Identify which cell holds the provided text, then report its (x, y) central coordinate. 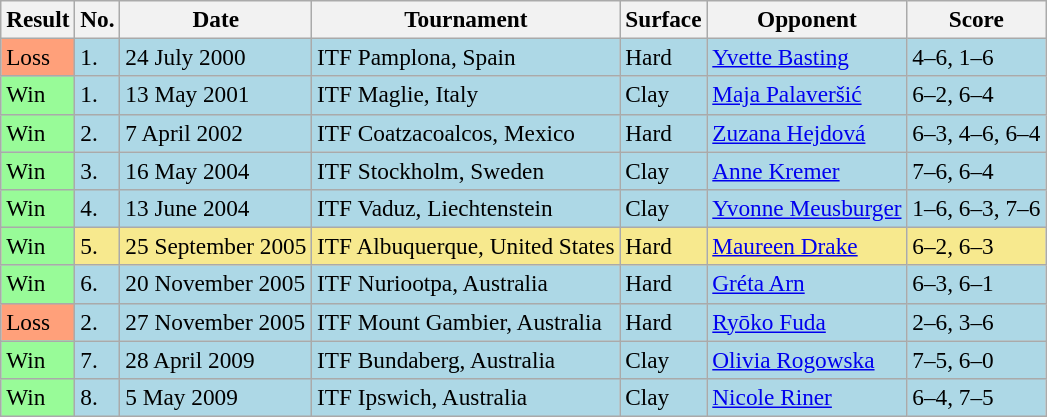
Maureen Drake (807, 246)
ITF Pamplona, Spain (466, 57)
Surface (664, 19)
7–6, 6–4 (976, 170)
6–2, 6–4 (976, 95)
24 July 2000 (216, 57)
7–5, 6–0 (976, 359)
Tournament (466, 19)
1–6, 6–3, 7–6 (976, 208)
Result (38, 19)
ITF Vaduz, Liechtenstein (466, 208)
Nicole Riner (807, 397)
6–3, 4–6, 6–4 (976, 133)
7. (98, 359)
Zuzana Hejdová (807, 133)
ITF Ipswich, Australia (466, 397)
13 June 2004 (216, 208)
Date (216, 19)
5 May 2009 (216, 397)
Ryōko Fuda (807, 322)
6–2, 6–3 (976, 246)
ITF Mount Gambier, Australia (466, 322)
Opponent (807, 19)
28 April 2009 (216, 359)
Score (976, 19)
Gréta Arn (807, 284)
25 September 2005 (216, 246)
Maja Palaveršić (807, 95)
6. (98, 284)
Yvonne Meusburger (807, 208)
ITF Bundaberg, Australia (466, 359)
4–6, 1–6 (976, 57)
27 November 2005 (216, 322)
Yvette Basting (807, 57)
20 November 2005 (216, 284)
16 May 2004 (216, 170)
8. (98, 397)
3. (98, 170)
ITF Stockholm, Sweden (466, 170)
6–4, 7–5 (976, 397)
13 May 2001 (216, 95)
2–6, 3–6 (976, 322)
4. (98, 208)
7 April 2002 (216, 133)
6–3, 6–1 (976, 284)
ITF Maglie, Italy (466, 95)
ITF Nuriootpa, Australia (466, 284)
ITF Coatzacoalcos, Mexico (466, 133)
Olivia Rogowska (807, 359)
Anne Kremer (807, 170)
5. (98, 246)
ITF Albuquerque, United States (466, 246)
No. (98, 19)
